Return the (x, y) coordinate for the center point of the cell that contains the specified text.  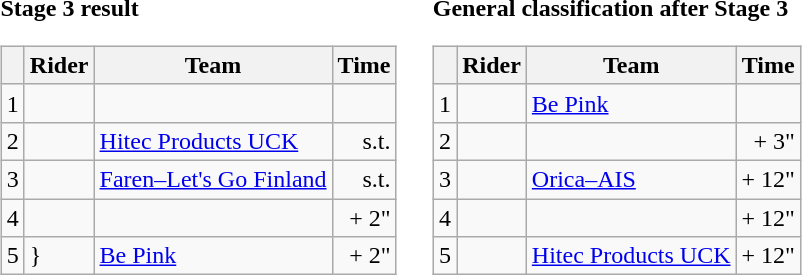
Orica–AIS (631, 179)
Faren–Let's Go Finland (213, 179)
} (59, 256)
+ 3" (768, 141)
